Output the [x, y] coordinate of the center of the cell containing the given text.  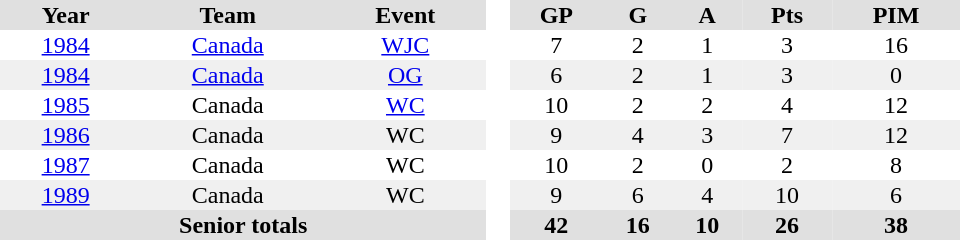
26 [787, 225]
PIM [896, 15]
OG [405, 75]
Senior totals [243, 225]
1986 [66, 135]
Team [228, 15]
8 [896, 165]
1989 [66, 195]
1985 [66, 105]
1987 [66, 165]
Year [66, 15]
38 [896, 225]
Pts [787, 15]
G [638, 15]
A [708, 15]
42 [556, 225]
WJC [405, 45]
Event [405, 15]
GP [556, 15]
